Capture the cell that displays the provided text and extract its [X, Y] central coordinate. 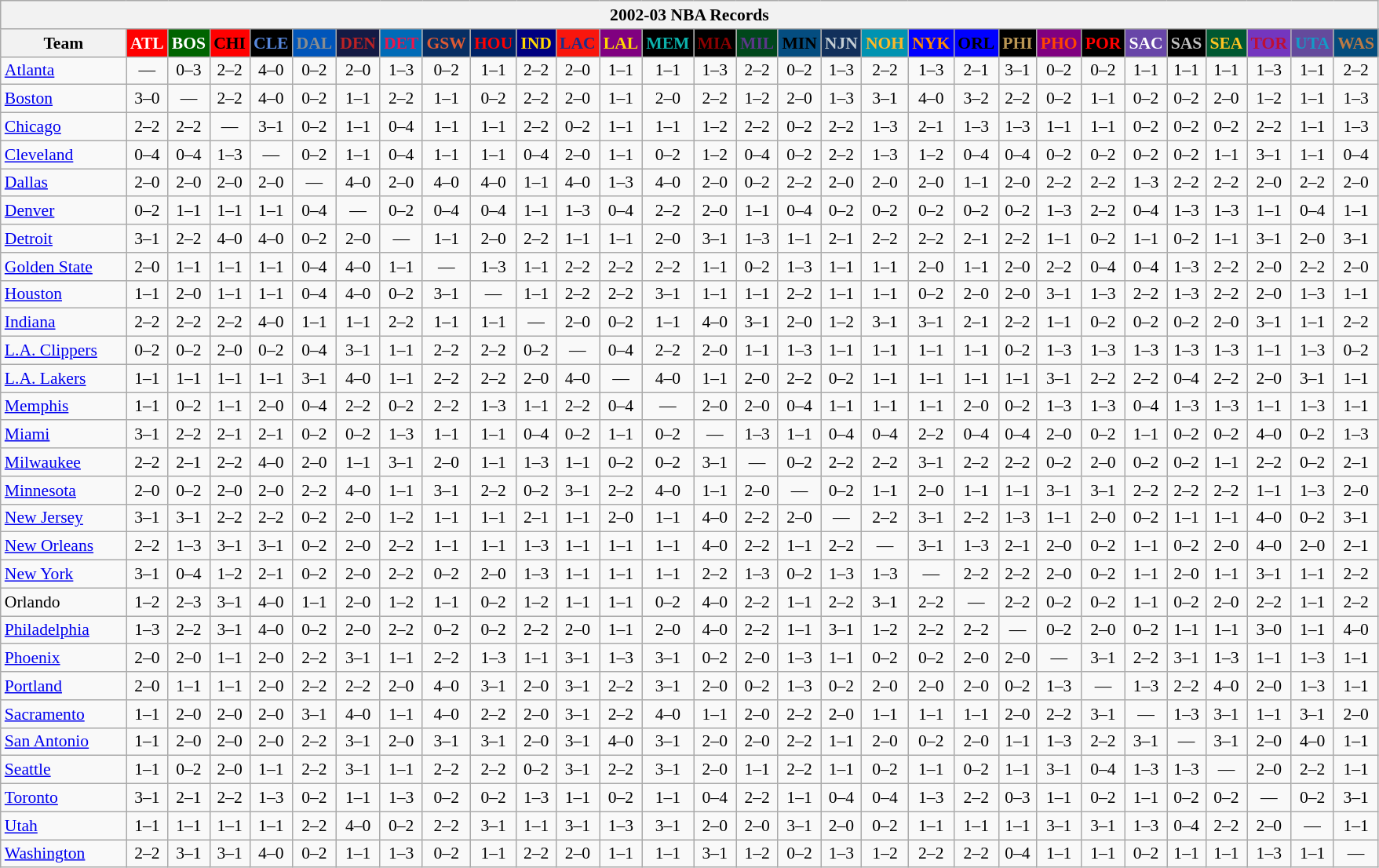
DAL [315, 43]
Houston [64, 294]
3–2 [976, 99]
CHI [229, 43]
New Orleans [64, 546]
Team [64, 43]
IND [536, 43]
DET [402, 43]
BOS [188, 43]
Memphis [64, 407]
Denver [64, 211]
PHI [1017, 43]
Orlando [64, 602]
UTA [1312, 43]
LAC [578, 43]
TOR [1270, 43]
POR [1104, 43]
San Antonio [64, 742]
DEN [358, 43]
Dallas [64, 183]
Milwaukee [64, 462]
Philadelphia [64, 630]
Indiana [64, 323]
NJN [841, 43]
L.A. Lakers [64, 378]
NOH [885, 43]
Washington [64, 854]
Phoenix [64, 658]
ATL [148, 43]
New Jersey [64, 518]
GSW [446, 43]
Chicago [64, 127]
CLE [272, 43]
Boston [64, 99]
Utah [64, 826]
WAS [1356, 43]
L.A. Clippers [64, 351]
MIA [715, 43]
MIL [757, 43]
New York [64, 574]
Atlanta [64, 71]
2002-03 NBA Records [689, 15]
Cleveland [64, 155]
Portland [64, 686]
Detroit [64, 239]
SAC [1146, 43]
Sacramento [64, 714]
SAS [1187, 43]
Minnesota [64, 491]
MEM [667, 43]
2–3 [188, 602]
Seattle [64, 770]
HOU [493, 43]
PHO [1060, 43]
Toronto [64, 798]
MIN [799, 43]
SEA [1226, 43]
Golden State [64, 267]
ORL [976, 43]
NYK [931, 43]
Miami [64, 435]
LAL [622, 43]
